Detect which cell encompasses the target text, then output its (X, Y) center coordinate. 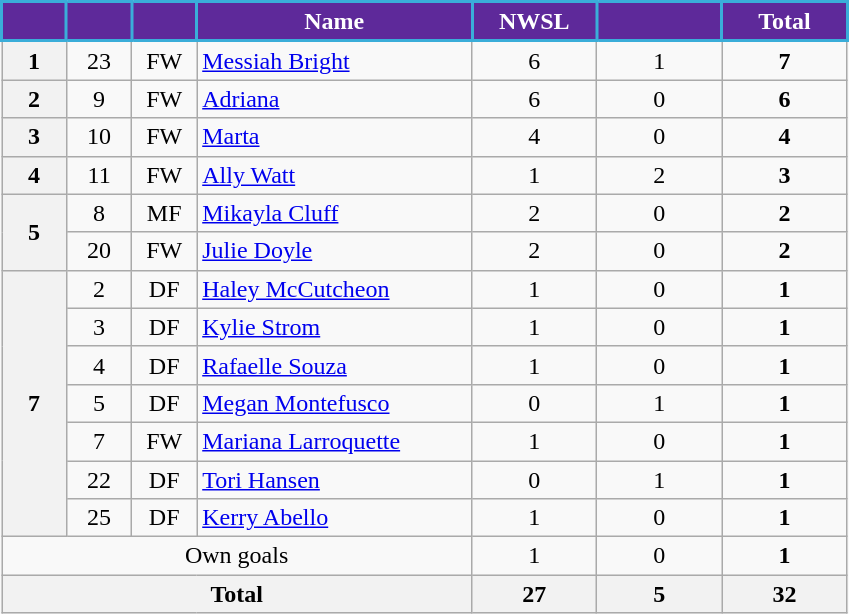
Kerry Abello (334, 518)
Rafaelle Souza (334, 365)
23 (100, 60)
27 (534, 594)
Ally Watt (334, 175)
Kylie Strom (334, 327)
Mikayla Cluff (334, 213)
MF (164, 213)
20 (100, 251)
Adriana (334, 99)
Mariana Larroquette (334, 441)
Marta (334, 137)
10 (100, 137)
22 (100, 479)
Haley McCutcheon (334, 289)
8 (100, 213)
Megan Montefusco (334, 403)
32 (784, 594)
Tori Hansen (334, 479)
9 (100, 99)
11 (100, 175)
Messiah Bright (334, 60)
Name (334, 22)
25 (100, 518)
NWSL (534, 22)
Julie Doyle (334, 251)
Own goals (237, 556)
